Locate the cell with the specified text and output its (x, y) center coordinate. 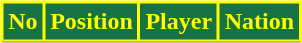
No (23, 22)
Position (92, 22)
Nation (259, 22)
Player (178, 22)
